Detect which cell encompasses the target text, then output its (x, y) center coordinate. 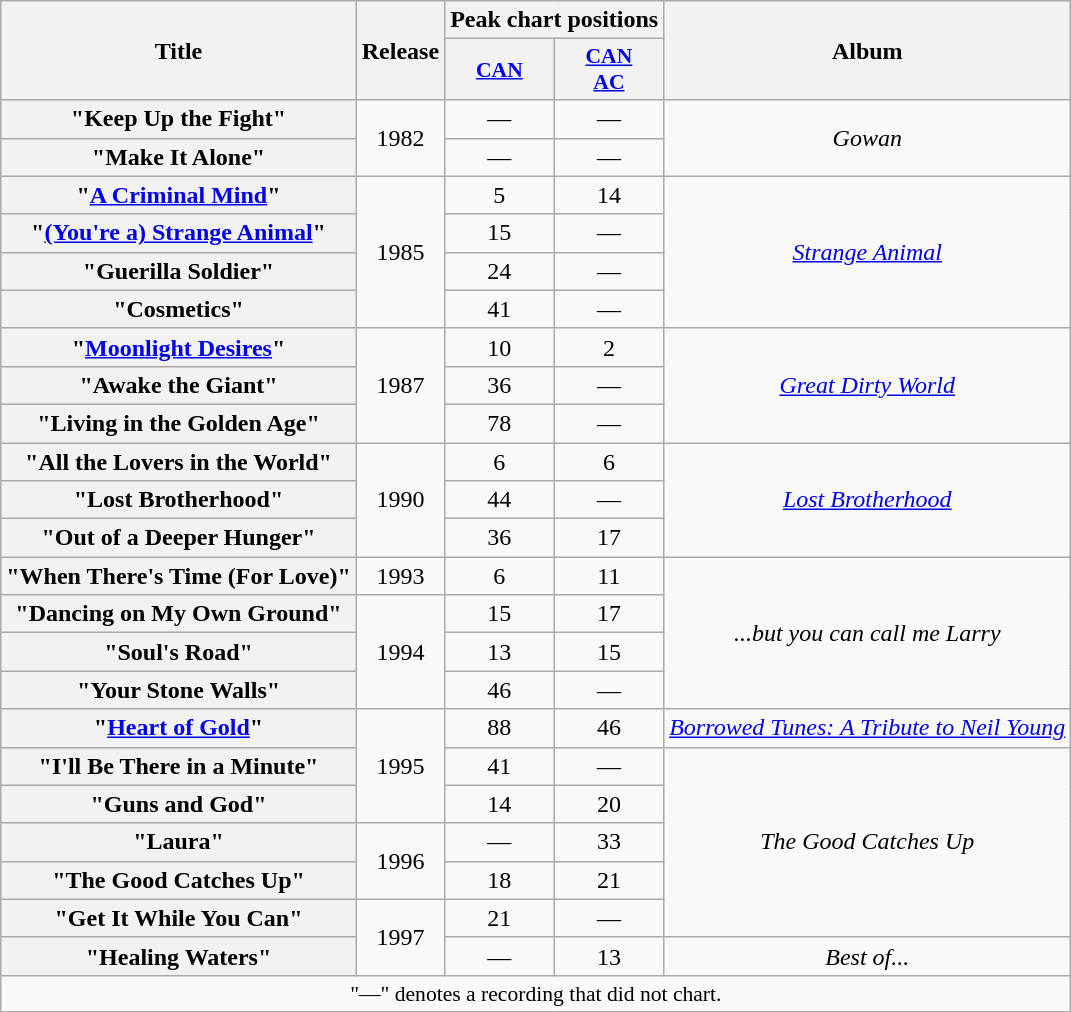
...but you can call me Larry (868, 633)
"I'll Be There in a Minute" (179, 766)
Great Dirty World (868, 385)
"Moonlight Desires" (179, 347)
10 (500, 347)
Album (868, 50)
"Keep Up the Fight" (179, 119)
Peak chart positions (554, 20)
"Heart of Gold" (179, 728)
5 (500, 195)
1993 (400, 576)
The Good Catches Up (868, 842)
CAN (500, 70)
"Soul's Road" (179, 652)
1982 (400, 138)
"Guerilla Soldier" (179, 271)
"Out of a Deeper Hunger" (179, 538)
44 (500, 500)
Gowan (868, 138)
2 (609, 347)
"Get It While You Can" (179, 918)
78 (500, 423)
"Your Stone Walls" (179, 690)
Strange Animal (868, 252)
11 (609, 576)
"Cosmetics" (179, 309)
CANAC (609, 70)
1994 (400, 652)
Title (179, 50)
"The Good Catches Up" (179, 880)
"When There's Time (For Love)" (179, 576)
33 (609, 842)
1995 (400, 766)
Borrowed Tunes: A Tribute to Neil Young (868, 728)
Best of... (868, 956)
"All the Lovers in the World" (179, 461)
88 (500, 728)
24 (500, 271)
"Healing Waters" (179, 956)
"A Criminal Mind" (179, 195)
"Awake the Giant" (179, 385)
"Make It Alone" (179, 157)
20 (609, 804)
18 (500, 880)
"(You're a) Strange Animal" (179, 233)
1987 (400, 385)
1997 (400, 937)
"Dancing on My Own Ground" (179, 614)
1990 (400, 499)
1996 (400, 861)
"Laura" (179, 842)
"—" denotes a recording that did not chart. (536, 993)
Lost Brotherhood (868, 499)
"Living in the Golden Age" (179, 423)
1985 (400, 252)
"Guns and God" (179, 804)
Release (400, 50)
"Lost Brotherhood" (179, 500)
